Output the [X, Y] coordinate of the center of the cell containing the given text.  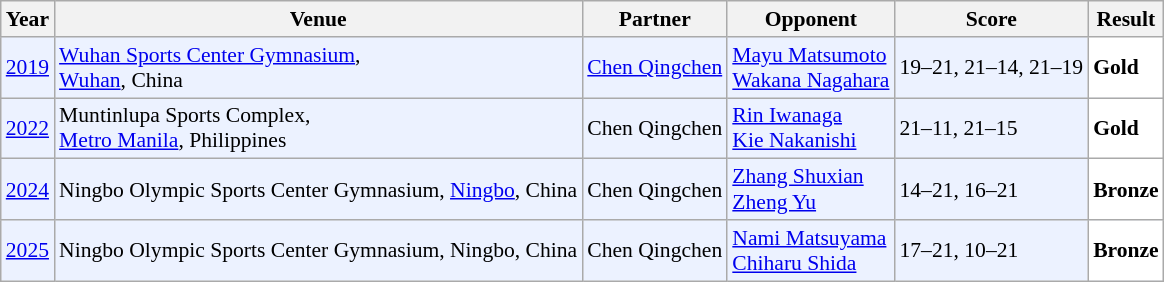
21–11, 21–15 [991, 128]
Year [28, 19]
Score [991, 19]
17–21, 10–21 [991, 250]
Mayu Matsumoto Wakana Nagahara [810, 68]
Rin Iwanaga Kie Nakanishi [810, 128]
19–21, 21–14, 21–19 [991, 68]
Venue [318, 19]
Muntinlupa Sports Complex,Metro Manila, Philippines [318, 128]
Opponent [810, 19]
2024 [28, 190]
2022 [28, 128]
2025 [28, 250]
14–21, 16–21 [991, 190]
2019 [28, 68]
Nami Matsuyama Chiharu Shida [810, 250]
Wuhan Sports Center Gymnasium,Wuhan, China [318, 68]
Partner [654, 19]
Zhang Shuxian Zheng Yu [810, 190]
Result [1126, 19]
